Capture the cell that displays the provided text and extract its (x, y) central coordinate. 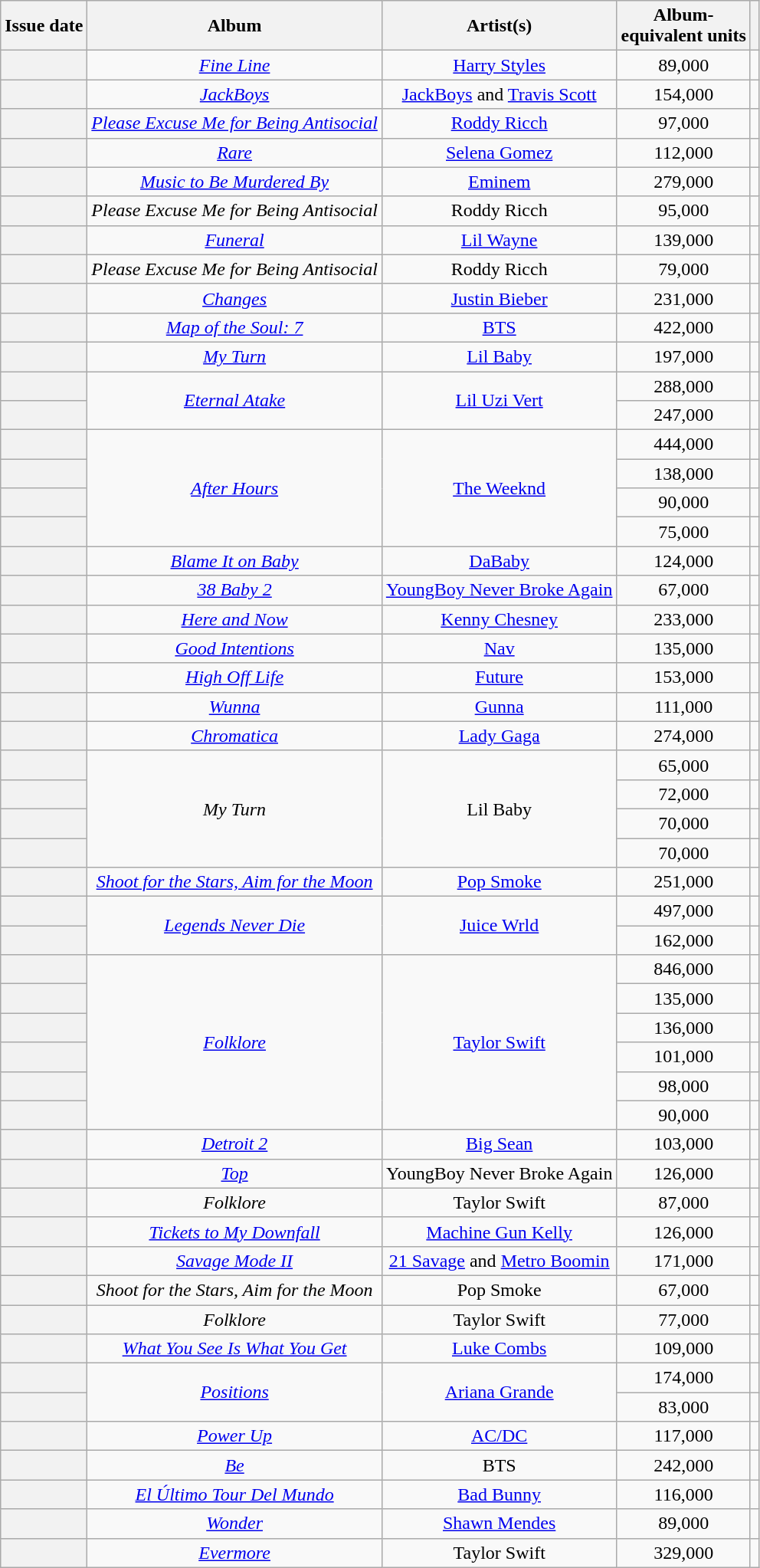
422,000 (683, 327)
83,000 (683, 1407)
Detroit 2 (234, 1144)
Savage Mode II (234, 1261)
Gunna (500, 707)
Wonder (234, 1524)
Lil Uzi Vert (500, 400)
Bad Bunny (500, 1494)
497,000 (683, 911)
AC/DC (500, 1436)
251,000 (683, 882)
233,000 (683, 619)
Blame It on Baby (234, 561)
Album (234, 26)
Eminem (500, 182)
What You See Is What You Get (234, 1349)
87,000 (683, 1202)
274,000 (683, 736)
Lil Wayne (500, 240)
Positions (234, 1393)
116,000 (683, 1494)
Chromatica (234, 736)
Here and Now (234, 619)
After Hours (234, 488)
153,000 (683, 677)
Be (234, 1465)
Luke Combs (500, 1349)
97,000 (683, 123)
138,000 (683, 474)
288,000 (683, 385)
Kenny Chesney (500, 619)
109,000 (683, 1349)
Album-equivalent units (683, 26)
High Off Life (234, 677)
77,000 (683, 1319)
Justin Bieber (500, 298)
Rare (234, 153)
242,000 (683, 1465)
Legends Never Die (234, 926)
DaBaby (500, 561)
Machine Gun Kelly (500, 1232)
Funeral (234, 240)
197,000 (683, 356)
Good Intentions (234, 648)
136,000 (683, 1028)
101,000 (683, 1057)
Juice Wrld (500, 926)
Shawn Mendes (500, 1524)
Harry Styles (500, 65)
Music to Be Murdered By (234, 182)
El Último Tour Del Mundo (234, 1494)
279,000 (683, 182)
231,000 (683, 298)
65,000 (683, 765)
75,000 (683, 532)
Power Up (234, 1436)
171,000 (683, 1261)
98,000 (683, 1086)
Eternal Atake (234, 400)
Fine Line (234, 65)
111,000 (683, 707)
329,000 (683, 1553)
95,000 (683, 211)
Ariana Grande (500, 1393)
444,000 (683, 444)
JackBoys and Travis Scott (500, 94)
21 Savage and Metro Boomin (500, 1261)
117,000 (683, 1436)
846,000 (683, 969)
Nav (500, 648)
The Weeknd (500, 488)
Top (234, 1173)
Future (500, 677)
Evermore (234, 1553)
154,000 (683, 94)
Tickets to My Downfall (234, 1232)
124,000 (683, 561)
72,000 (683, 794)
Selena Gomez (500, 153)
247,000 (683, 415)
Lady Gaga (500, 736)
Changes (234, 298)
38 Baby 2 (234, 590)
JackBoys (234, 94)
174,000 (683, 1378)
162,000 (683, 940)
112,000 (683, 153)
Big Sean (500, 1144)
79,000 (683, 269)
Issue date (44, 26)
139,000 (683, 240)
Wunna (234, 707)
Map of the Soul: 7 (234, 327)
103,000 (683, 1144)
Artist(s) (500, 26)
